Search for the cell housing the specified text and yield its [X, Y] center coordinate. 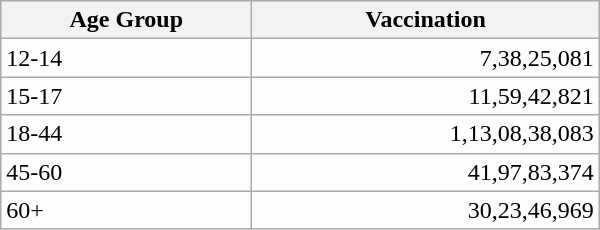
Vaccination [426, 20]
15-17 [126, 96]
30,23,46,969 [426, 210]
41,97,83,374 [426, 172]
1,13,08,38,083 [426, 134]
60+ [126, 210]
11,59,42,821 [426, 96]
7,38,25,081 [426, 58]
18-44 [126, 134]
45-60 [126, 172]
12-14 [126, 58]
Age Group [126, 20]
